Detect which cell encompasses the target text, then output its [x, y] center coordinate. 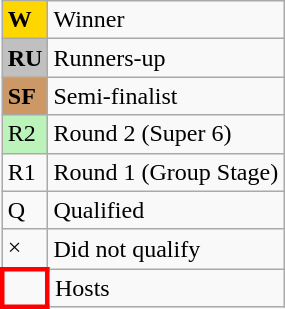
SF [25, 96]
Q [25, 210]
R1 [25, 172]
Did not qualify [166, 249]
Semi-finalist [166, 96]
Qualified [166, 210]
Hosts [166, 288]
Winner [166, 20]
Round 1 (Group Stage) [166, 172]
RU [25, 58]
W [25, 20]
Runners-up [166, 58]
R2 [25, 134]
× [25, 249]
Round 2 (Super 6) [166, 134]
